Provide the [x, y] coordinate of the cell's center where the given text is located.  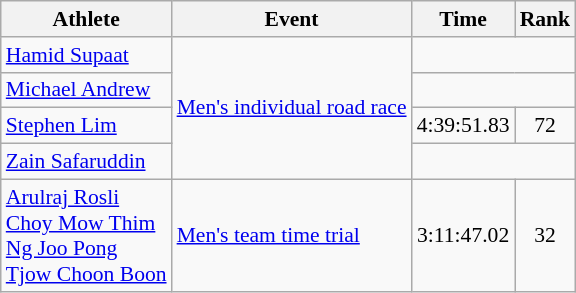
Hamid Supaat [86, 55]
Athlete [86, 19]
Men's individual road race [292, 108]
Rank [546, 19]
Michael Andrew [86, 90]
Time [464, 19]
72 [546, 126]
32 [546, 235]
Stephen Lim [86, 126]
Arulraj RosliChoy Mow ThimNg Joo PongTjow Choon Boon [86, 235]
3:11:47.02 [464, 235]
Men's team time trial [292, 235]
4:39:51.83 [464, 126]
Event [292, 19]
Zain Safaruddin [86, 162]
